Pinpoint the cell where the given text exists, returning its [X, Y] midpoint coordinate. 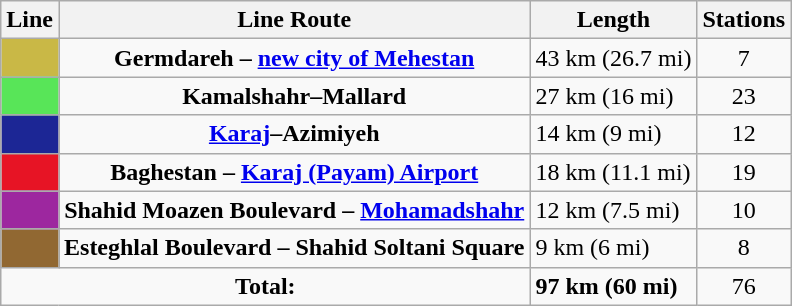
Germdareh – new city of Mehestan [294, 58]
12 km (7.5 mi) [614, 210]
Line Route [294, 20]
Baghestan – Karaj (Payam) Airport [294, 172]
8 [744, 248]
27 km (16 mi) [614, 96]
9 km (6 mi) [614, 248]
12 [744, 134]
Stations [744, 20]
Karaj–Azimiyeh [294, 134]
97 km (60 mi) [614, 286]
19 [744, 172]
76 [744, 286]
18 km (11.1 mi) [614, 172]
43 km (26.7 mi) [614, 58]
Shahid Moazen Boulevard – Mohamadshahr [294, 210]
Line [30, 20]
10 [744, 210]
7 [744, 58]
Kamalshahr–Mallard [294, 96]
Length [614, 20]
Total: [266, 286]
23 [744, 96]
Esteghlal Boulevard – Shahid Soltani Square [294, 248]
14 km (9 mi) [614, 134]
